Identify which cell holds the provided text, then report its (X, Y) central coordinate. 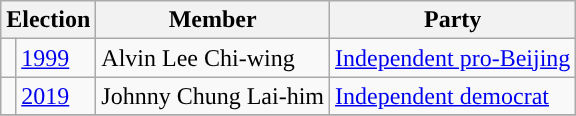
1999 (56, 58)
Alvin Lee Chi-wing (213, 58)
Johnny Chung Lai-him (213, 96)
Election (48, 20)
Independent democrat (453, 96)
2019 (56, 96)
Party (453, 20)
Independent pro-Beijing (453, 58)
Member (213, 20)
